Return the [x, y] coordinate for the center point of the cell that contains the specified text.  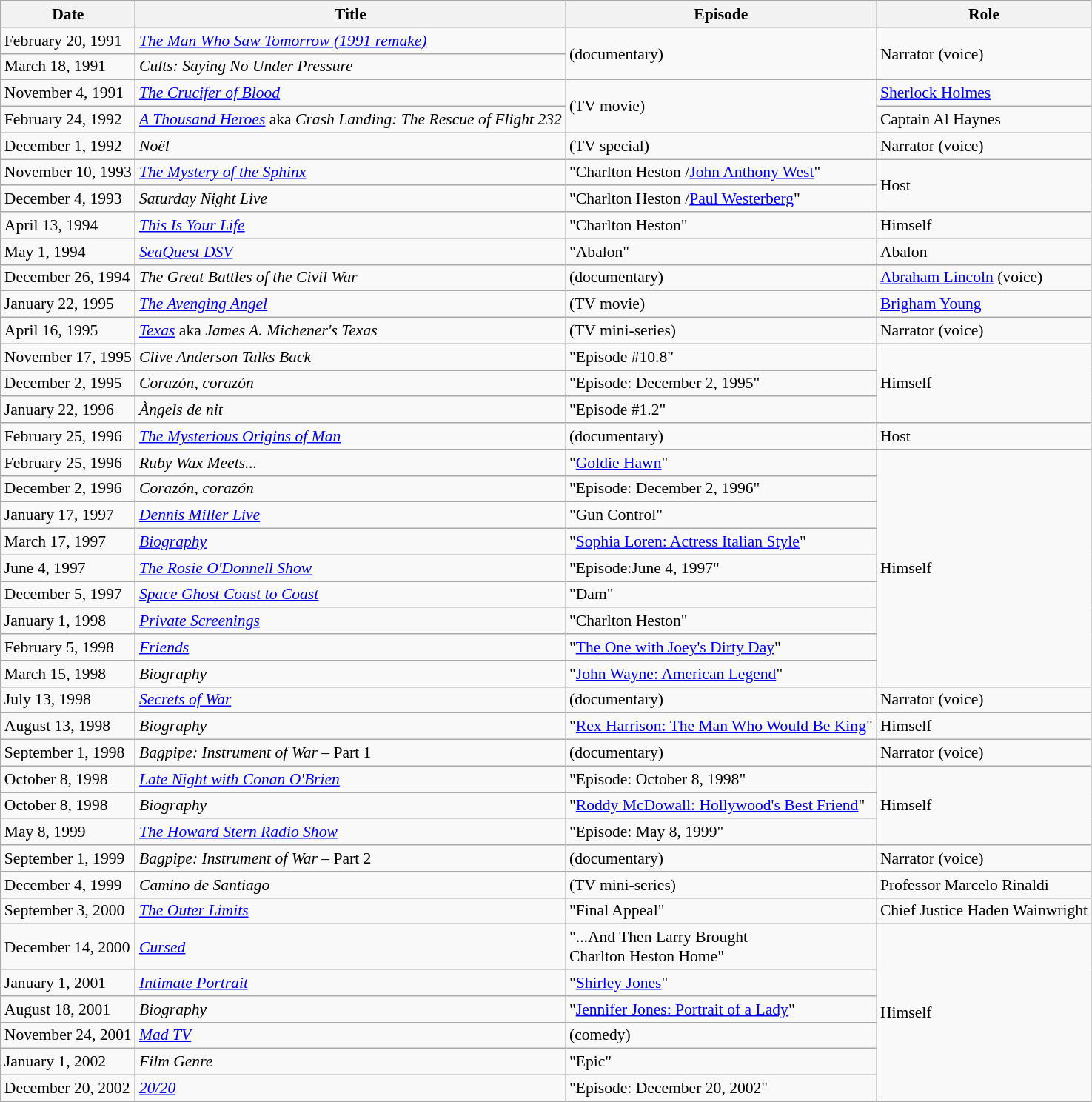
May 8, 1999 [68, 832]
November 24, 2001 [68, 1035]
Chief Justice Haden Wainwright [984, 911]
"Sophia Loren: Actress Italian Style" [721, 542]
December 26, 1994 [68, 278]
June 4, 1997 [68, 568]
May 1, 1994 [68, 252]
Abalon [984, 252]
"Episode:June 4, 1997" [721, 568]
Abraham Lincoln (voice) [984, 278]
December 4, 1999 [68, 885]
"Goldie Hawn" [721, 463]
"Epic" [721, 1062]
Sherlock Holmes [984, 93]
Clive Anderson Talks Back [351, 357]
March 17, 1997 [68, 542]
"...And Then Larry BroughtCharlton Heston Home" [721, 946]
September 1, 1998 [68, 753]
April 16, 1995 [68, 331]
The Crucifer of Blood [351, 93]
"Abalon" [721, 252]
Texas aka James A. Michener's Texas [351, 331]
December 14, 2000 [68, 946]
The Rosie O'Donnell Show [351, 568]
Noël [351, 146]
December 2, 1995 [68, 384]
The Man Who Saw Tomorrow (1991 remake) [351, 41]
(comedy) [721, 1035]
November 10, 1993 [68, 173]
Role [984, 14]
November 4, 1991 [68, 93]
Àngels de nit [351, 410]
"Charlton Heston /John Anthony West" [721, 173]
February 5, 1998 [68, 647]
The Great Battles of the Civil War [351, 278]
"Episode: October 8, 1998" [721, 779]
The Mysterious Origins of Man [351, 436]
Mad TV [351, 1035]
Camino de Santiago [351, 885]
Title [351, 14]
Friends [351, 647]
"Gun Control" [721, 515]
"Roddy McDowall: Hollywood's Best Friend" [721, 806]
February 20, 1991 [68, 41]
Captain Al Haynes [984, 120]
"Final Appeal" [721, 911]
February 24, 1992 [68, 120]
January 1, 2001 [68, 983]
The Mystery of the Sphinx [351, 173]
Professor Marcelo Rinaldi [984, 885]
20/20 [351, 1089]
August 18, 2001 [68, 1009]
March 15, 1998 [68, 674]
A Thousand Heroes aka Crash Landing: The Rescue of Flight 232 [351, 120]
Private Screenings [351, 621]
"Episode: December 2, 1996" [721, 489]
Bagpipe: Instrument of War – Part 1 [351, 753]
December 1, 1992 [68, 146]
"Episode #1.2" [721, 410]
"Shirley Jones" [721, 983]
"Rex Harrison: The Man Who Would Be King" [721, 727]
"Episode: December 2, 1995" [721, 384]
November 17, 1995 [68, 357]
December 20, 2002 [68, 1089]
January 17, 1997 [68, 515]
Cults: Saying No Under Pressure [351, 67]
"Episode #10.8" [721, 357]
"Dam" [721, 595]
Brigham Young [984, 304]
July 13, 1998 [68, 700]
SeaQuest DSV [351, 252]
January 1, 1998 [68, 621]
January 22, 1996 [68, 410]
September 1, 1999 [68, 858]
Episode [721, 14]
December 4, 1993 [68, 199]
"Episode: December 20, 2002" [721, 1089]
September 3, 2000 [68, 911]
December 2, 1996 [68, 489]
January 22, 1995 [68, 304]
Bagpipe: Instrument of War – Part 2 [351, 858]
(TV special) [721, 146]
December 5, 1997 [68, 595]
Saturday Night Live [351, 199]
January 1, 2002 [68, 1062]
The Outer Limits [351, 911]
"The One with Joey's Dirty Day" [721, 647]
Intimate Portrait [351, 983]
"John Wayne: American Legend" [721, 674]
Ruby Wax Meets... [351, 463]
This Is Your Life [351, 225]
August 13, 1998 [68, 727]
"Charlton Heston /Paul Westerberg" [721, 199]
Space Ghost Coast to Coast [351, 595]
Late Night with Conan O'Brien [351, 779]
The Avenging Angel [351, 304]
"Episode: May 8, 1999" [721, 832]
April 13, 1994 [68, 225]
Dennis Miller Live [351, 515]
Date [68, 14]
The Howard Stern Radio Show [351, 832]
Secrets of War [351, 700]
March 18, 1991 [68, 67]
Cursed [351, 946]
Film Genre [351, 1062]
"Jennifer Jones: Portrait of a Lady" [721, 1009]
